Detect which cell encompasses the target text, then output its (X, Y) center coordinate. 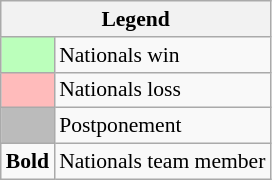
Nationals loss (162, 90)
Legend (136, 19)
Bold (28, 162)
Nationals win (162, 55)
Nationals team member (162, 162)
Postponement (162, 126)
